Determine the [X, Y] coordinate at the center of the cell enclosing the given text.  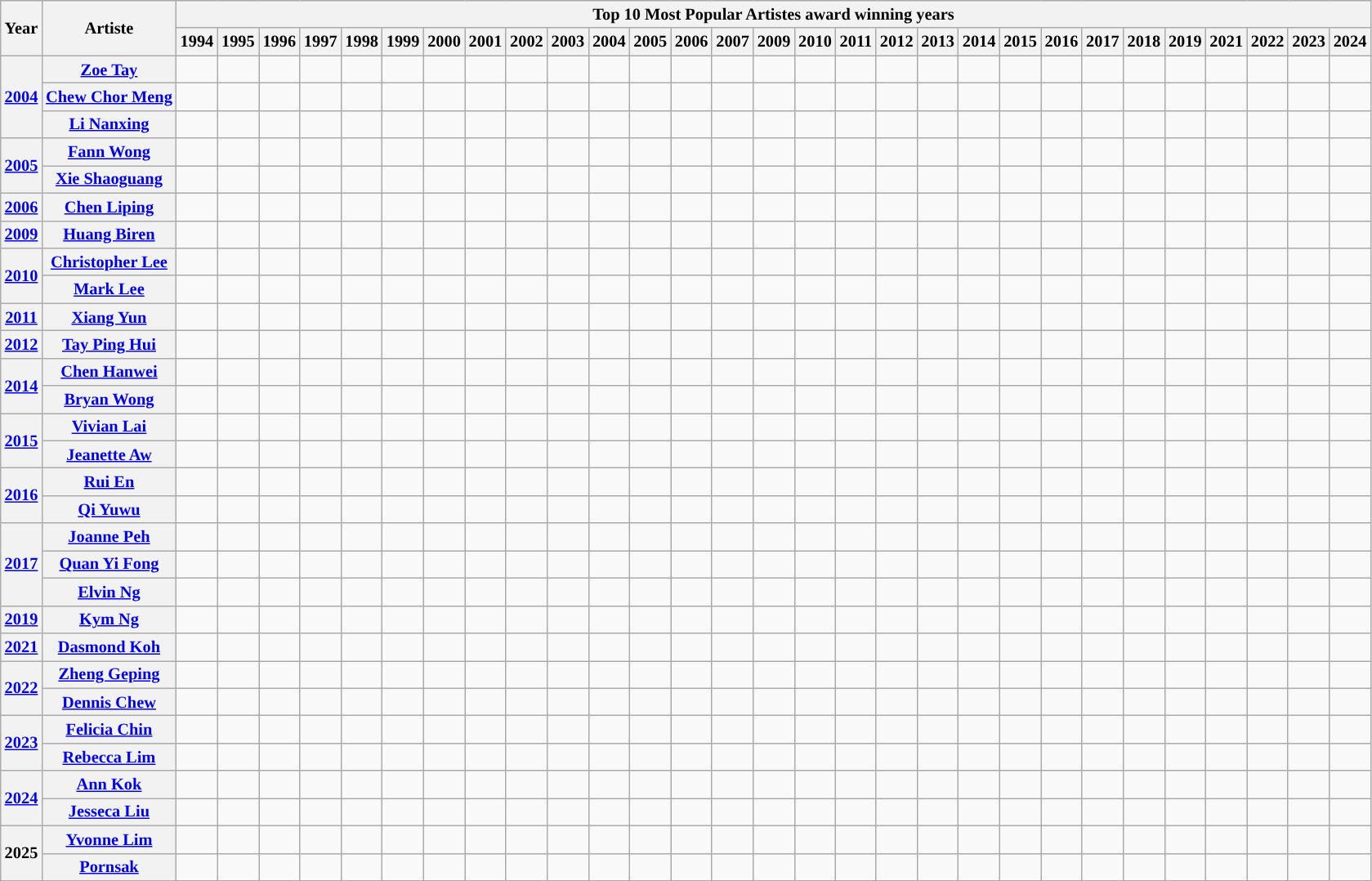
Fann Wong [109, 152]
Qi Yuwu [109, 509]
Christopher Lee [109, 262]
2000 [444, 42]
Top 10 Most Popular Artistes award winning years [774, 14]
Huang Biren [109, 235]
2018 [1144, 42]
Jesseca Liu [109, 812]
1998 [361, 42]
Vivian Lai [109, 427]
Chen Liping [109, 207]
2025 [21, 853]
Pornsak [109, 867]
Rebecca Lim [109, 757]
2013 [937, 42]
Ann Kok [109, 785]
Tay Ping Hui [109, 344]
1997 [320, 42]
Zoe Tay [109, 69]
Yvonne Lim [109, 839]
Artiste [109, 28]
Elvin Ng [109, 592]
Xiang Yun [109, 317]
Kym Ng [109, 619]
Mark Lee [109, 289]
Year [21, 28]
1995 [238, 42]
Li Nanxing [109, 124]
Dennis Chew [109, 702]
Jeanette Aw [109, 454]
Rui En [109, 481]
Joanne Peh [109, 537]
Quan Yi Fong [109, 564]
Dasmond Koh [109, 646]
Zheng Geping [109, 674]
2007 [732, 42]
Felicia Chin [109, 729]
2002 [526, 42]
1994 [197, 42]
2003 [568, 42]
Chen Hanwei [109, 372]
1996 [279, 42]
1999 [403, 42]
2001 [485, 42]
Chew Chor Meng [109, 96]
Xie Shaoguang [109, 179]
Bryan Wong [109, 400]
